Extract the [X, Y] coordinate from the center of the cell holding the provided text.  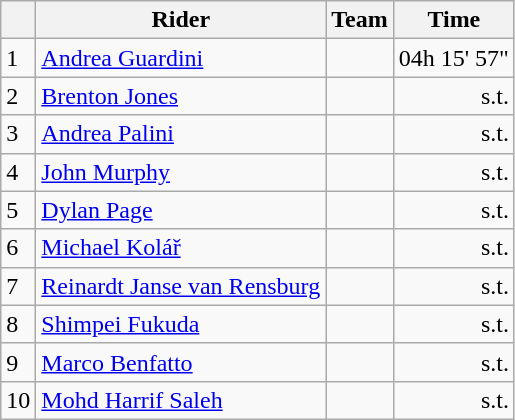
4 [18, 172]
Time [454, 20]
Brenton Jones [181, 96]
9 [18, 362]
Team [360, 20]
7 [18, 286]
5 [18, 210]
Dylan Page [181, 210]
2 [18, 96]
04h 15' 57" [454, 58]
Andrea Palini [181, 134]
Reinardt Janse van Rensburg [181, 286]
Andrea Guardini [181, 58]
John Murphy [181, 172]
Rider [181, 20]
Mohd Harrif Saleh [181, 400]
8 [18, 324]
10 [18, 400]
Marco Benfatto [181, 362]
1 [18, 58]
6 [18, 248]
Shimpei Fukuda [181, 324]
Michael Kolář [181, 248]
3 [18, 134]
